Scan for the cell matching the given text and deliver its [x, y] coordinate at center. 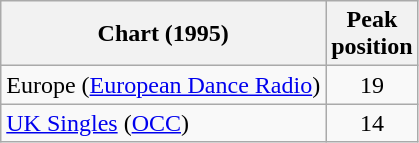
Peakposition [372, 34]
UK Singles (OCC) [164, 123]
19 [372, 85]
Chart (1995) [164, 34]
Europe (European Dance Radio) [164, 85]
14 [372, 123]
